Determine the (x, y) coordinate at the center of the cell enclosing the given text.  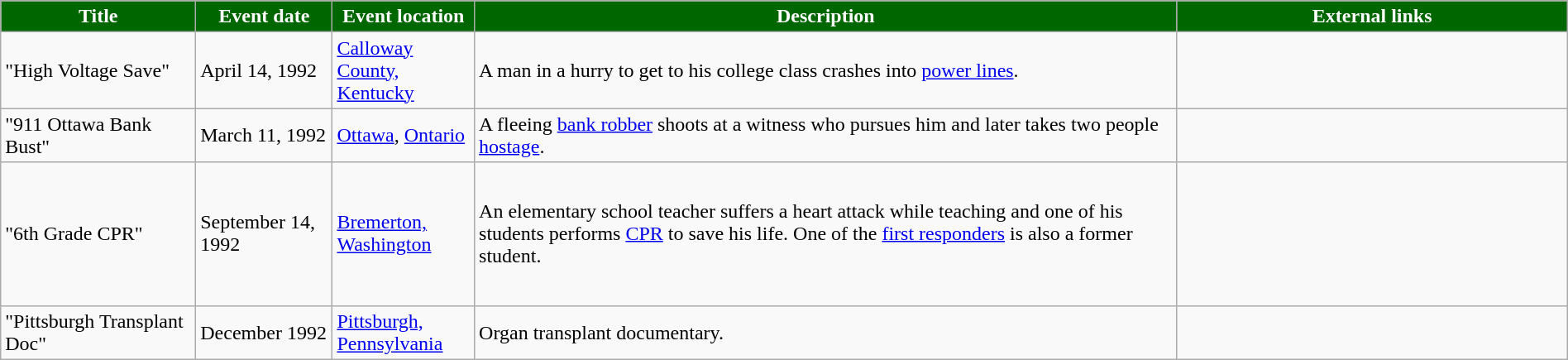
"6th Grade CPR" (98, 233)
"911 Ottawa Bank Bust" (98, 136)
Calloway County, Kentucky (404, 70)
Event location (404, 17)
April 14, 1992 (265, 70)
"High Voltage Save" (98, 70)
Ottawa, Ontario (404, 136)
December 1992 (265, 333)
Description (826, 17)
Bremerton, Washington (404, 233)
A man in a hurry to get to his college class crashes into power lines. (826, 70)
Pittsburgh, Pennsylvania (404, 333)
September 14, 1992 (265, 233)
Organ transplant documentary. (826, 333)
Title (98, 17)
External links (1372, 17)
A fleeing bank robber shoots at a witness who pursues him and later takes two people hostage. (826, 136)
"Pittsburgh Transplant Doc" (98, 333)
Event date (265, 17)
March 11, 1992 (265, 136)
